From the cell containing the given text, extract its center point as [X, Y] coordinate. 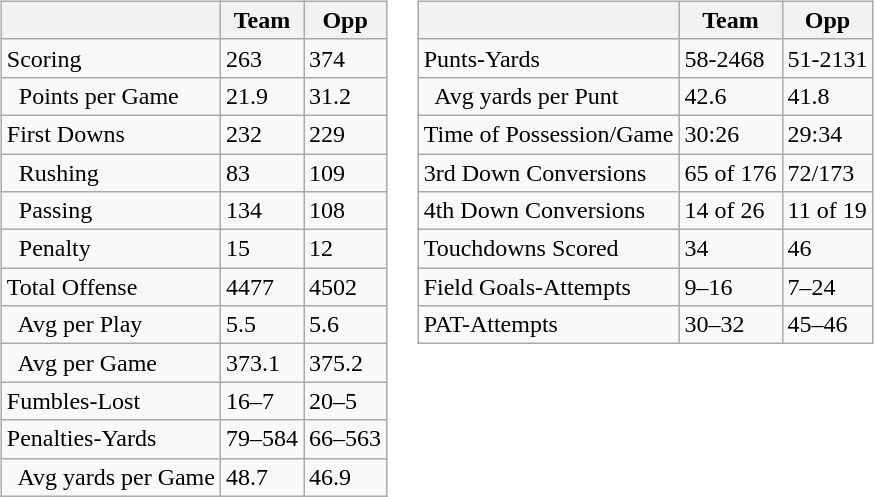
21.9 [262, 96]
3rd Down Conversions [548, 173]
Avg per Play [110, 325]
Punts-Yards [548, 58]
PAT-Attempts [548, 325]
15 [262, 249]
373.1 [262, 363]
Total Offense [110, 287]
375.2 [346, 363]
134 [262, 211]
29:34 [828, 134]
Points per Game [110, 96]
42.6 [730, 96]
Avg per Game [110, 363]
30:26 [730, 134]
4477 [262, 287]
232 [262, 134]
83 [262, 173]
Touchdowns Scored [548, 249]
65 of 176 [730, 173]
Fumbles-Lost [110, 401]
30–32 [730, 325]
14 of 26 [730, 211]
11 of 19 [828, 211]
58-2468 [730, 58]
9–16 [730, 287]
31.2 [346, 96]
Field Goals-Attempts [548, 287]
5.6 [346, 325]
Time of Possession/Game [548, 134]
5.5 [262, 325]
229 [346, 134]
7–24 [828, 287]
45–46 [828, 325]
46.9 [346, 477]
46 [828, 249]
48.7 [262, 477]
Scoring [110, 58]
Avg yards per Game [110, 477]
Avg yards per Punt [548, 96]
34 [730, 249]
Penalty [110, 249]
41.8 [828, 96]
51-2131 [828, 58]
Rushing [110, 173]
263 [262, 58]
79–584 [262, 439]
66–563 [346, 439]
Penalties-Yards [110, 439]
20–5 [346, 401]
109 [346, 173]
374 [346, 58]
16–7 [262, 401]
72/173 [828, 173]
First Downs [110, 134]
12 [346, 249]
Passing [110, 211]
4th Down Conversions [548, 211]
108 [346, 211]
4502 [346, 287]
